Find where the given text appears and provide that cell's center as (x, y) coordinate. 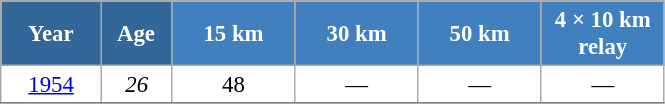
Age (136, 34)
1954 (52, 85)
15 km (234, 34)
Year (52, 34)
4 × 10 km relay (602, 34)
26 (136, 85)
30 km (356, 34)
50 km (480, 34)
48 (234, 85)
